Detect which cell encompasses the target text, then output its (X, Y) center coordinate. 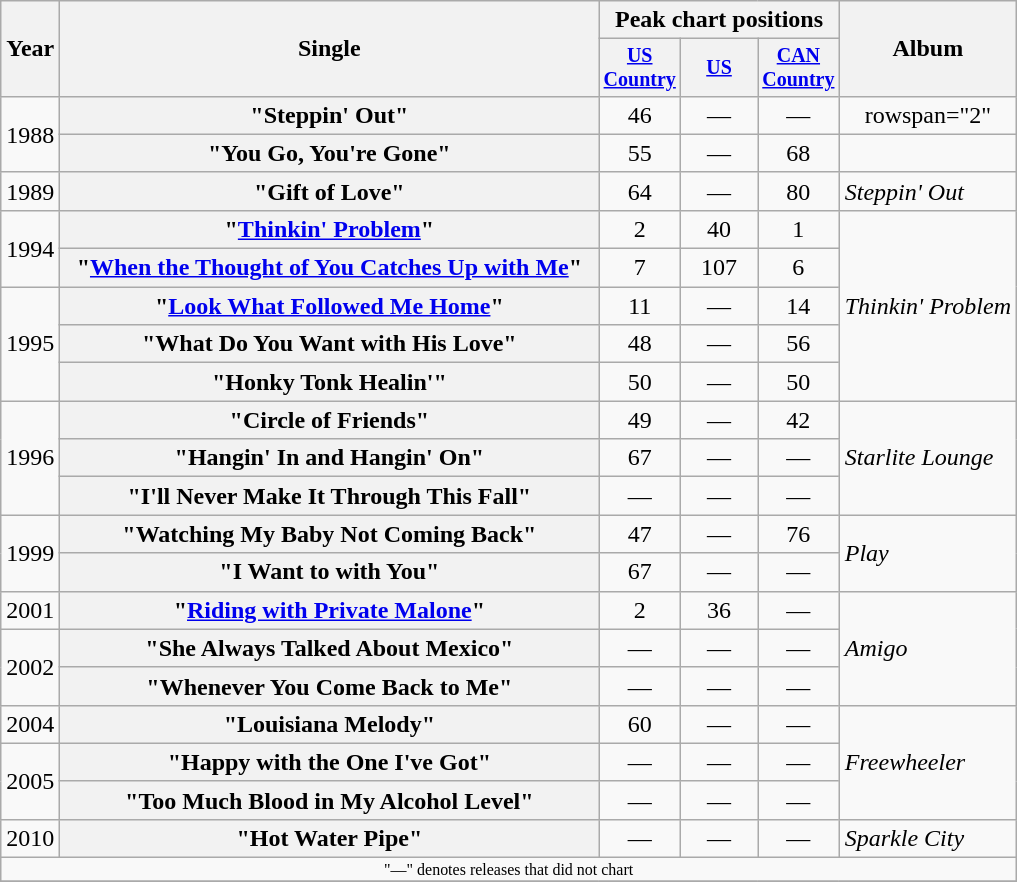
7 (640, 268)
Sparkle City (928, 838)
60 (640, 724)
"Circle of Friends" (330, 420)
47 (640, 534)
"Gift of Love" (330, 191)
CAN Country (799, 68)
US Country (640, 68)
"Honky Tonk Healin'" (330, 382)
"Riding with Private Malone" (330, 610)
64 (640, 191)
Freewheeler (928, 762)
56 (799, 344)
6 (799, 268)
36 (720, 610)
1996 (30, 458)
80 (799, 191)
48 (640, 344)
"She Always Talked About Mexico" (330, 648)
11 (640, 306)
"When the Thought of You Catches Up with Me" (330, 268)
Album (928, 49)
"I'll Never Make It Through This Fall" (330, 496)
"What Do You Want with His Love" (330, 344)
"Look What Followed Me Home" (330, 306)
"Too Much Blood in My Alcohol Level" (330, 800)
Single (330, 49)
1988 (30, 134)
Amigo (928, 648)
"Steppin' Out" (330, 115)
"Hot Water Pipe" (330, 838)
1995 (30, 344)
"—" denotes releases that did not chart (509, 870)
Steppin' Out (928, 191)
40 (720, 229)
rowspan="2" (928, 115)
68 (799, 153)
Thinkin' Problem (928, 305)
1 (799, 229)
1989 (30, 191)
Starlite Lounge (928, 458)
Play (928, 553)
14 (799, 306)
2001 (30, 610)
Year (30, 49)
2004 (30, 724)
"Happy with the One I've Got" (330, 762)
"I Want to with You" (330, 572)
2002 (30, 667)
76 (799, 534)
Peak chart positions (719, 20)
46 (640, 115)
42 (799, 420)
"Whenever You Come Back to Me" (330, 686)
2005 (30, 781)
107 (720, 268)
"Louisiana Melody" (330, 724)
2010 (30, 838)
"Watching My Baby Not Coming Back" (330, 534)
55 (640, 153)
1994 (30, 248)
US (720, 68)
"You Go, You're Gone" (330, 153)
49 (640, 420)
1999 (30, 553)
"Thinkin' Problem" (330, 229)
"Hangin' In and Hangin' On" (330, 458)
